Determine the (x, y) coordinate at the center of the cell enclosing the given text.  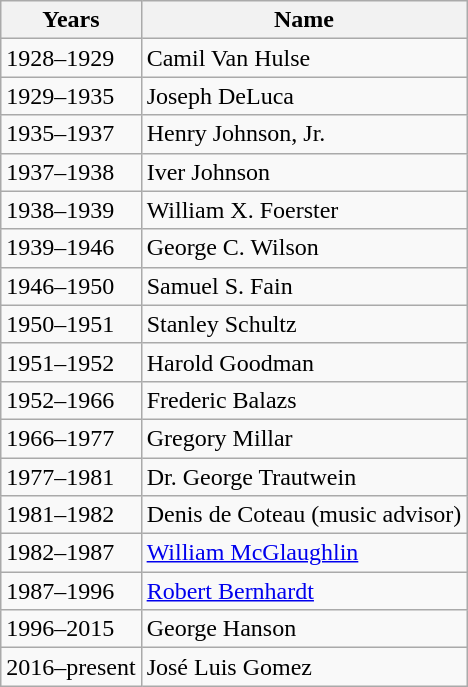
Camil Van Hulse (304, 58)
Robert Bernhardt (304, 591)
1982–1987 (71, 553)
2016–present (71, 667)
George C. Wilson (304, 248)
1951–1952 (71, 362)
1977–1981 (71, 477)
Gregory Millar (304, 438)
1937–1938 (71, 172)
Frederic Balazs (304, 400)
Harold Goodman (304, 362)
Years (71, 20)
1987–1996 (71, 591)
1981–1982 (71, 515)
1950–1951 (71, 324)
Samuel S. Fain (304, 286)
Dr. George Trautwein (304, 477)
1938–1939 (71, 210)
1939–1946 (71, 248)
Stanley Schultz (304, 324)
José Luis Gomez (304, 667)
William X. Foerster (304, 210)
William McGlaughlin (304, 553)
1946–1950 (71, 286)
1996–2015 (71, 629)
Iver Johnson (304, 172)
1928–1929 (71, 58)
1952–1966 (71, 400)
Name (304, 20)
1929–1935 (71, 96)
Denis de Coteau (music advisor) (304, 515)
Joseph DeLuca (304, 96)
1935–1937 (71, 134)
1966–1977 (71, 438)
Henry Johnson, Jr. (304, 134)
George Hanson (304, 629)
